Pinpoint the cell where the given text exists, returning its [X, Y] midpoint coordinate. 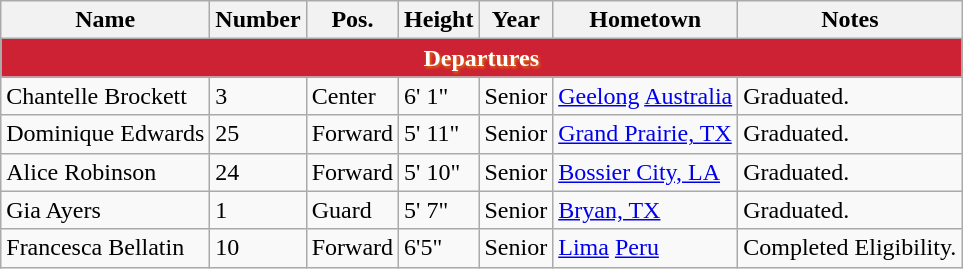
Bossier City, LA [646, 172]
10 [258, 248]
5' 11" [439, 134]
Notes [850, 20]
Departures [482, 58]
Pos. [352, 20]
24 [258, 172]
Center [352, 96]
Alice Robinson [106, 172]
Gia Ayers [106, 210]
5' 10" [439, 172]
Chantelle Brockett [106, 96]
Number [258, 20]
25 [258, 134]
Dominique Edwards [106, 134]
Name [106, 20]
Height [439, 20]
Year [516, 20]
6' 1" [439, 96]
Completed Eligibility. [850, 248]
Geelong Australia [646, 96]
Bryan, TX [646, 210]
Guard [352, 210]
Grand Prairie, TX [646, 134]
Francesca Bellatin [106, 248]
Hometown [646, 20]
Lima Peru [646, 248]
1 [258, 210]
5' 7" [439, 210]
3 [258, 96]
6'5" [439, 248]
